Return the (X, Y) coordinate for the center point of the cell that contains the specified text.  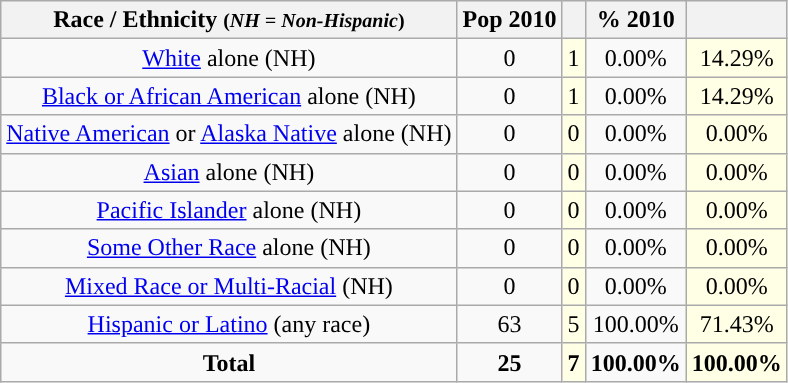
Hispanic or Latino (any race) (229, 324)
Total (229, 362)
Pop 2010 (510, 20)
25 (510, 362)
Native American or Alaska Native alone (NH) (229, 134)
63 (510, 324)
Asian alone (NH) (229, 172)
White alone (NH) (229, 58)
Mixed Race or Multi-Racial (NH) (229, 286)
7 (574, 362)
Some Other Race alone (NH) (229, 248)
Black or African American alone (NH) (229, 96)
% 2010 (636, 20)
71.43% (736, 324)
Pacific Islander alone (NH) (229, 210)
Race / Ethnicity (NH = Non-Hispanic) (229, 20)
5 (574, 324)
